Find where the given text appears and provide that cell's center as (x, y) coordinate. 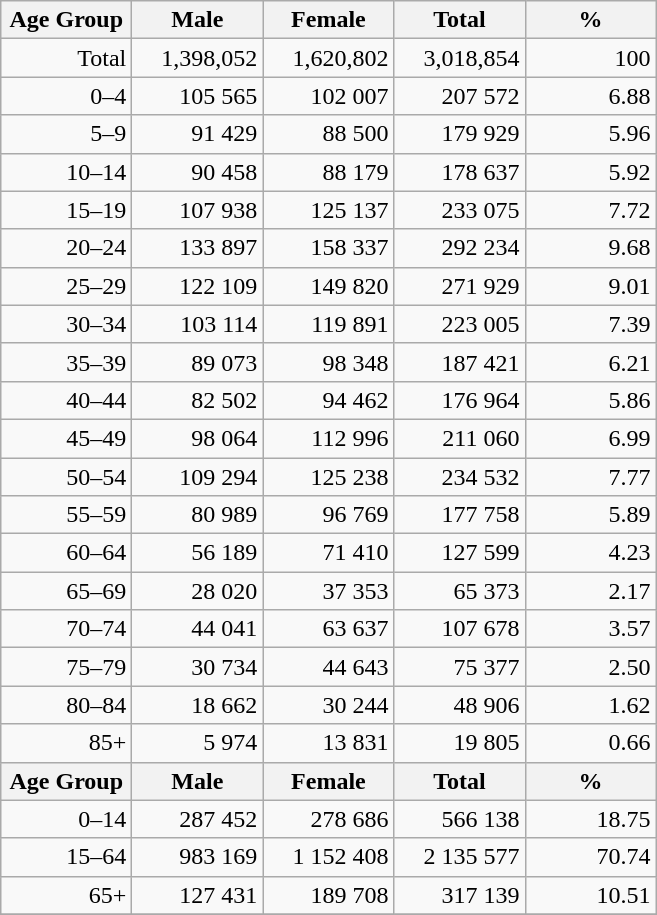
6.99 (590, 438)
44 041 (198, 629)
6.88 (590, 96)
89 073 (198, 362)
96 769 (328, 515)
63 637 (328, 629)
2.50 (590, 667)
5.89 (590, 515)
55–59 (66, 515)
30 734 (198, 667)
109 294 (198, 477)
103 114 (198, 324)
18.75 (590, 819)
6.21 (590, 362)
4.23 (590, 553)
90 458 (198, 172)
85+ (66, 743)
65–69 (66, 591)
234 532 (460, 477)
3,018,854 (460, 58)
2 135 577 (460, 857)
88 179 (328, 172)
82 502 (198, 400)
211 060 (460, 438)
19 805 (460, 743)
88 500 (328, 134)
125 238 (328, 477)
44 643 (328, 667)
102 007 (328, 96)
125 137 (328, 210)
28 020 (198, 591)
1 152 408 (328, 857)
2.17 (590, 591)
94 462 (328, 400)
20–24 (66, 248)
0.66 (590, 743)
566 138 (460, 819)
7.39 (590, 324)
80–84 (66, 705)
107 938 (198, 210)
5–9 (66, 134)
30 244 (328, 705)
65+ (66, 895)
105 565 (198, 96)
50–54 (66, 477)
1,620,802 (328, 58)
176 964 (460, 400)
233 075 (460, 210)
100 (590, 58)
133 897 (198, 248)
18 662 (198, 705)
158 337 (328, 248)
127 599 (460, 553)
9.01 (590, 286)
15–64 (66, 857)
0–4 (66, 96)
98 064 (198, 438)
10.51 (590, 895)
177 758 (460, 515)
149 820 (328, 286)
60–64 (66, 553)
98 348 (328, 362)
71 410 (328, 553)
15–19 (66, 210)
1,398,052 (198, 58)
0–14 (66, 819)
13 831 (328, 743)
48 906 (460, 705)
292 234 (460, 248)
178 637 (460, 172)
10–14 (66, 172)
5.86 (590, 400)
112 996 (328, 438)
25–29 (66, 286)
107 678 (460, 629)
5.96 (590, 134)
9.68 (590, 248)
30–34 (66, 324)
70.74 (590, 857)
3.57 (590, 629)
80 989 (198, 515)
5 974 (198, 743)
7.77 (590, 477)
119 891 (328, 324)
5.92 (590, 172)
37 353 (328, 591)
187 421 (460, 362)
70–74 (66, 629)
223 005 (460, 324)
983 169 (198, 857)
122 109 (198, 286)
317 139 (460, 895)
127 431 (198, 895)
1.62 (590, 705)
7.72 (590, 210)
287 452 (198, 819)
207 572 (460, 96)
35–39 (66, 362)
75 377 (460, 667)
65 373 (460, 591)
45–49 (66, 438)
91 429 (198, 134)
189 708 (328, 895)
75–79 (66, 667)
56 189 (198, 553)
278 686 (328, 819)
179 929 (460, 134)
271 929 (460, 286)
40–44 (66, 400)
